Find where the given text appears and provide that cell's center as (x, y) coordinate. 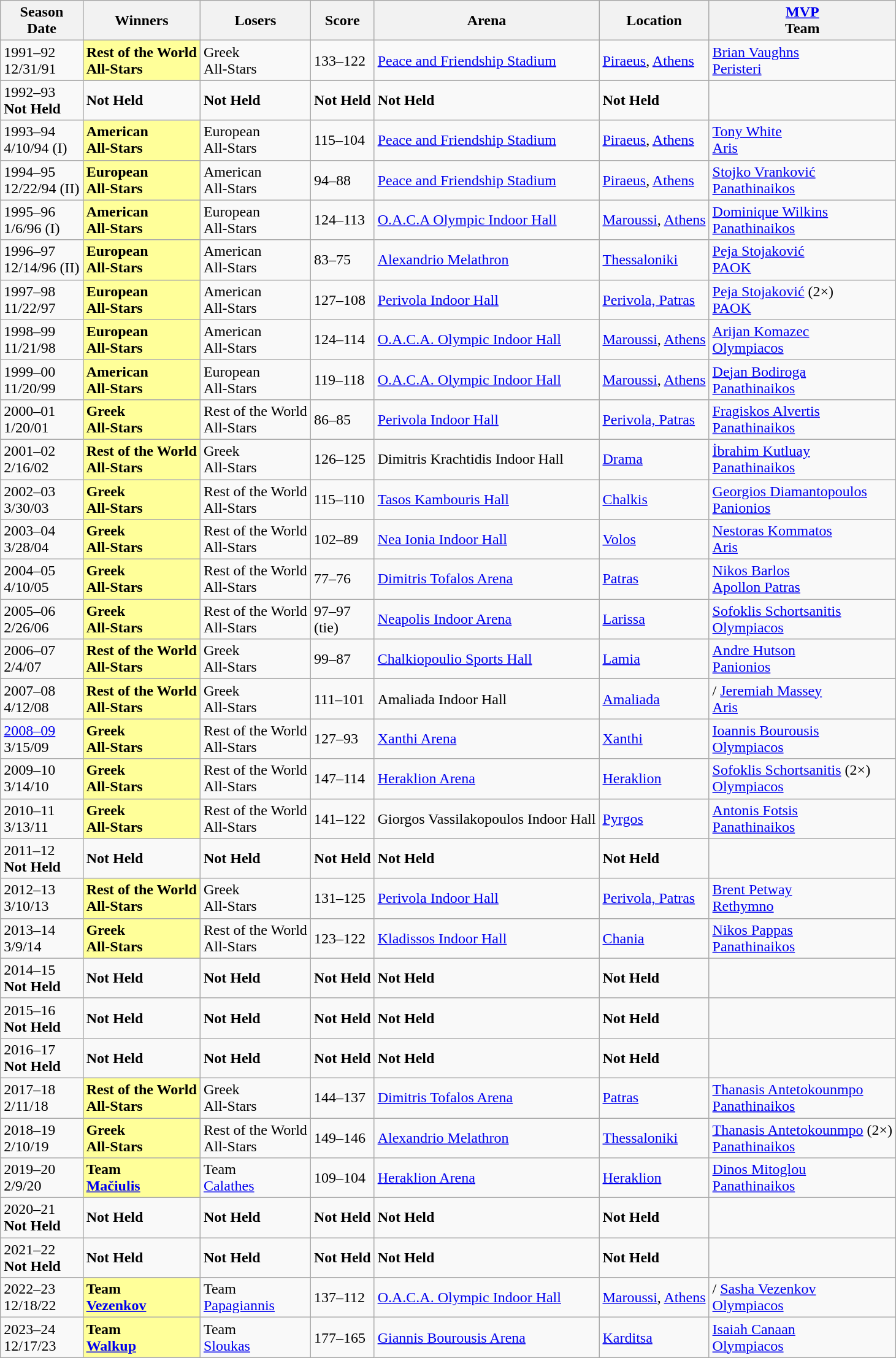
1998–9911/21/98 (42, 340)
149–146 (342, 1137)
99–87 (342, 659)
124–113 (342, 220)
2007–084/12/08 (42, 699)
86–85 (342, 420)
/ Jeremiah MasseyAris (802, 699)
115–104 (342, 140)
Nea Ionia Indoor Hall (487, 540)
Dominique WilkinsPanathinaikos (802, 220)
115–110 (342, 499)
2002–033/30/03 (42, 499)
TeamCalathes (255, 1178)
2011–12Not Held (42, 859)
Andre Hutson Panionios (802, 659)
2012–133/10/13 (42, 898)
2015–16Not Held (42, 1018)
Kladissos Indoor Hall (487, 938)
Pyrgos (654, 818)
TeamSloukas (255, 1337)
1996–9712/14/96 (II) (42, 260)
Isaiah CanaanOlympiacos (802, 1337)
Xanthi (654, 738)
Giorgos Vassilakopoulos Indoor Hall (487, 818)
1992–93Not Held (42, 101)
Giannis Bourousis Arena (487, 1337)
131–125 (342, 898)
Brent PetwayRethymno (802, 898)
2016–17Not Held (42, 1057)
177–165 (342, 1337)
123–122 (342, 938)
Dinos MitoglouPanathinaikos (802, 1178)
Winners (141, 21)
TeamPapagiannis (255, 1298)
Stojko VrankovićPanathinaikos (802, 180)
Neapolis Indoor Arena (487, 620)
1999–0011/20/99 (42, 379)
Larissa (654, 620)
Amaliada Indoor Hall (487, 699)
126–125 (342, 459)
111–101 (342, 699)
Dejan BodirogaPanathinaikos (802, 379)
Fragiskos AlvertisPanathinaikos (802, 420)
1993–944/10/94 (I) (42, 140)
Volos (654, 540)
1991–9212/31/91 (42, 60)
Sofoklis SchortsanitisOlympiacos (802, 620)
Losers (255, 21)
Brian VaughnsPeristeri (802, 60)
109–104 (342, 1178)
147–114 (342, 779)
Lamia (654, 659)
1997–9811/22/97 (42, 299)
Arijan KomazecOlympiacos (802, 340)
119–118 (342, 379)
MVPTeam (802, 21)
2001–022/16/02 (42, 459)
Nikos BarlosApollon Patras (802, 579)
Chania (654, 938)
TeamWalkup (141, 1337)
2006–072/4/07 (42, 659)
Dimitris Krachtidis Indoor Hall (487, 459)
124–114 (342, 340)
Antonis FotsisPanathinaikos (802, 818)
1994–9512/22/94 (II) (42, 180)
102–89 (342, 540)
Amaliada (654, 699)
Thanasis Antetokounmpo (2×)Panathinaikos (802, 1137)
Georgios DiamantopoulosPanionios (802, 499)
TeamVezenkov (141, 1298)
127–108 (342, 299)
Tony WhiteAris (802, 140)
Thanasis AntetokounmpoPanathinaikos (802, 1098)
Peja Stojaković PAOK (802, 260)
Chalkiopoulio Sports Hall (487, 659)
133–122 (342, 60)
2021–22Not Held (42, 1257)
144–137 (342, 1098)
2014–15Not Held (42, 978)
Tasos Kambouris Hall (487, 499)
2013–143/9/14 (42, 938)
/ Sasha VezenkovOlympiacos (802, 1298)
İbrahim KutluayPanathinaikos (802, 459)
O.A.C.A Olympic Indoor Hall (487, 220)
Location (654, 21)
127–93 (342, 738)
2022–2312/18/22 (42, 1298)
2008–093/15/09 (42, 738)
TeamMačiulis (141, 1178)
83–75 (342, 260)
77–76 (342, 579)
97–97(tie) (342, 620)
2020–21Not Held (42, 1218)
Arena (487, 21)
2018–192/10/19 (42, 1137)
2023–24 12/17/23 (42, 1337)
2019–202/9/20 (42, 1178)
Score (342, 21)
2009–103/14/10 (42, 779)
Nestoras KommatosAris (802, 540)
SeasonDate (42, 21)
Karditsa (654, 1337)
Xanthi Arena (487, 738)
Drama (654, 459)
2010–113/13/11 (42, 818)
2000–011/20/01 (42, 420)
Ioannis BourousisOlympiacos (802, 738)
2017–182/11/18 (42, 1098)
94–88 (342, 180)
137–112 (342, 1298)
Nikos PappasPanathinaikos (802, 938)
Sofoklis Schortsanitis (2×)Olympiacos (802, 779)
141–122 (342, 818)
2004–054/10/05 (42, 579)
2005–062/26/06 (42, 620)
Chalkis (654, 499)
Peja Stojaković (2×)PAOK (802, 299)
2003–043/28/04 (42, 540)
1995–961/6/96 (I) (42, 220)
